Return [x, y] of the center of cell containing provided text 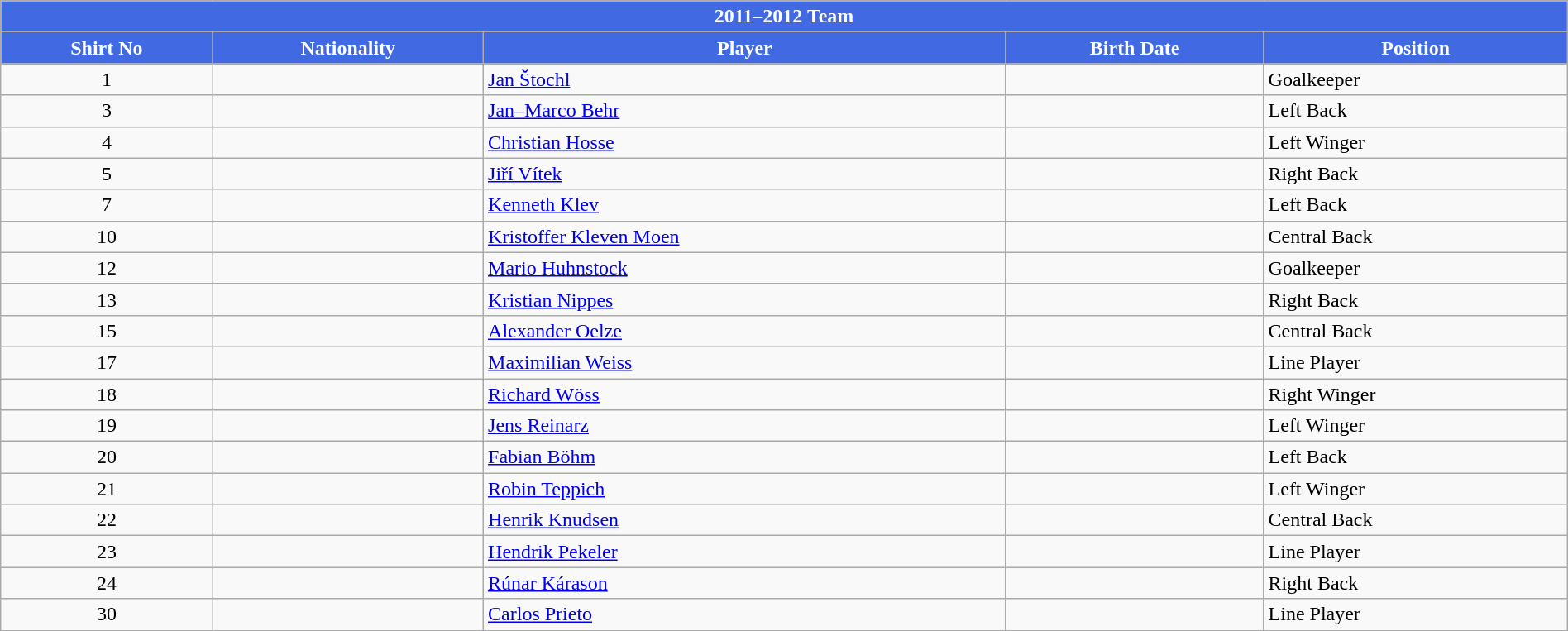
Jiří Vítek [745, 174]
Robin Teppich [745, 489]
Nationality [347, 48]
Jens Reinarz [745, 426]
5 [107, 174]
1 [107, 79]
19 [107, 426]
15 [107, 331]
Kenneth Klev [745, 205]
Player [745, 48]
Position [1416, 48]
Hendrik Pekeler [745, 552]
Kristoffer Kleven Moen [745, 237]
10 [107, 237]
Carlos Prieto [745, 614]
Richard Wöss [745, 394]
3 [107, 111]
13 [107, 299]
23 [107, 552]
18 [107, 394]
Birth Date [1135, 48]
Henrik Knudsen [745, 520]
7 [107, 205]
Kristian Nippes [745, 299]
17 [107, 362]
21 [107, 489]
Christian Hosse [745, 142]
Alexander Oelze [745, 331]
Shirt No [107, 48]
4 [107, 142]
Rúnar Kárason [745, 583]
22 [107, 520]
30 [107, 614]
Fabian Böhm [745, 457]
Jan Štochl [745, 79]
Maximilian Weiss [745, 362]
Right Winger [1416, 394]
Mario Huhnstock [745, 268]
Jan–Marco Behr [745, 111]
20 [107, 457]
12 [107, 268]
2011–2012 Team [784, 17]
24 [107, 583]
